Extract the (X, Y) coordinate from the center of the cell holding the provided text.  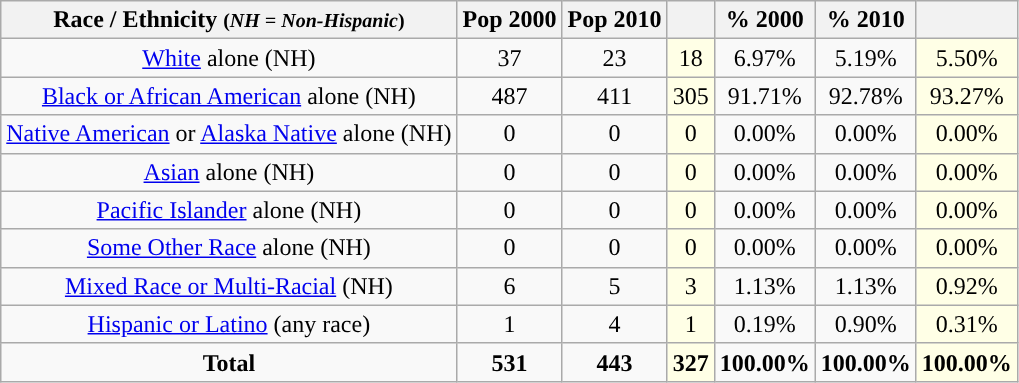
% 2000 (764, 20)
Pop 2000 (510, 20)
18 (690, 58)
6 (510, 286)
Native American or Alaska Native alone (NH) (229, 134)
6.97% (764, 58)
5 (614, 286)
443 (614, 362)
0.92% (966, 286)
Total (229, 362)
Mixed Race or Multi-Racial (NH) (229, 286)
% 2010 (866, 20)
0.90% (866, 324)
4 (614, 324)
0.31% (966, 324)
White alone (NH) (229, 58)
91.71% (764, 96)
487 (510, 96)
5.50% (966, 58)
Race / Ethnicity (NH = Non-Hispanic) (229, 20)
Asian alone (NH) (229, 172)
411 (614, 96)
37 (510, 58)
93.27% (966, 96)
92.78% (866, 96)
531 (510, 362)
Pop 2010 (614, 20)
Black or African American alone (NH) (229, 96)
0.19% (764, 324)
5.19% (866, 58)
305 (690, 96)
Some Other Race alone (NH) (229, 248)
Hispanic or Latino (any race) (229, 324)
3 (690, 286)
327 (690, 362)
23 (614, 58)
Pacific Islander alone (NH) (229, 210)
